Identify which cell holds the provided text, then report its (X, Y) central coordinate. 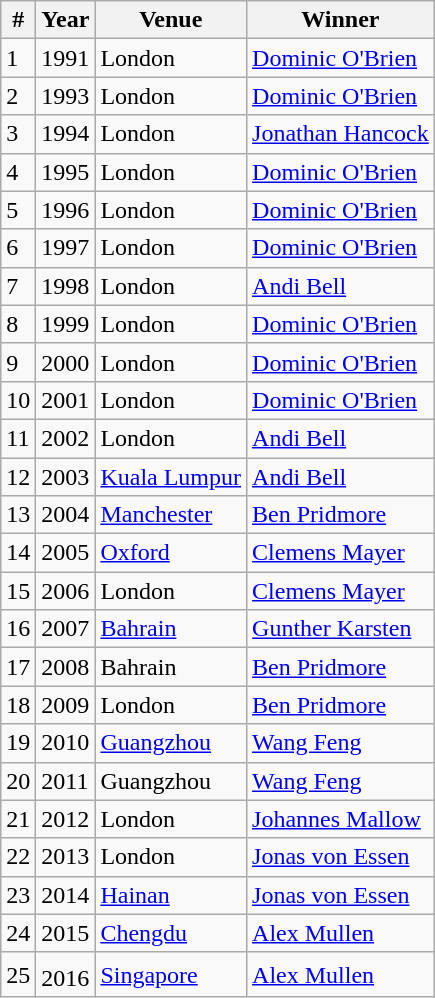
2016 (66, 974)
2002 (66, 438)
13 (18, 515)
Venue (171, 20)
2012 (66, 819)
9 (18, 362)
Winner (341, 20)
23 (18, 895)
18 (18, 705)
1996 (66, 210)
4 (18, 172)
1991 (66, 58)
2000 (66, 362)
3 (18, 134)
25 (18, 974)
Manchester (171, 515)
20 (18, 781)
1999 (66, 324)
# (18, 20)
19 (18, 743)
21 (18, 819)
2004 (66, 515)
Hainan (171, 895)
10 (18, 400)
1998 (66, 286)
Gunther Karsten (341, 629)
17 (18, 667)
2007 (66, 629)
14 (18, 553)
11 (18, 438)
24 (18, 933)
5 (18, 210)
2009 (66, 705)
12 (18, 477)
2006 (66, 591)
8 (18, 324)
2005 (66, 553)
Johannes Mallow (341, 819)
2 (18, 96)
2008 (66, 667)
2003 (66, 477)
2015 (66, 933)
1 (18, 58)
2010 (66, 743)
22 (18, 857)
1993 (66, 96)
2011 (66, 781)
2001 (66, 400)
Jonathan Hancock (341, 134)
Kuala Lumpur (171, 477)
7 (18, 286)
2013 (66, 857)
Chengdu (171, 933)
6 (18, 248)
Singapore (171, 974)
1994 (66, 134)
15 (18, 591)
Year (66, 20)
1997 (66, 248)
1995 (66, 172)
16 (18, 629)
Oxford (171, 553)
2014 (66, 895)
